Provide the [X, Y] coordinate of the cell's center where the given text is located.  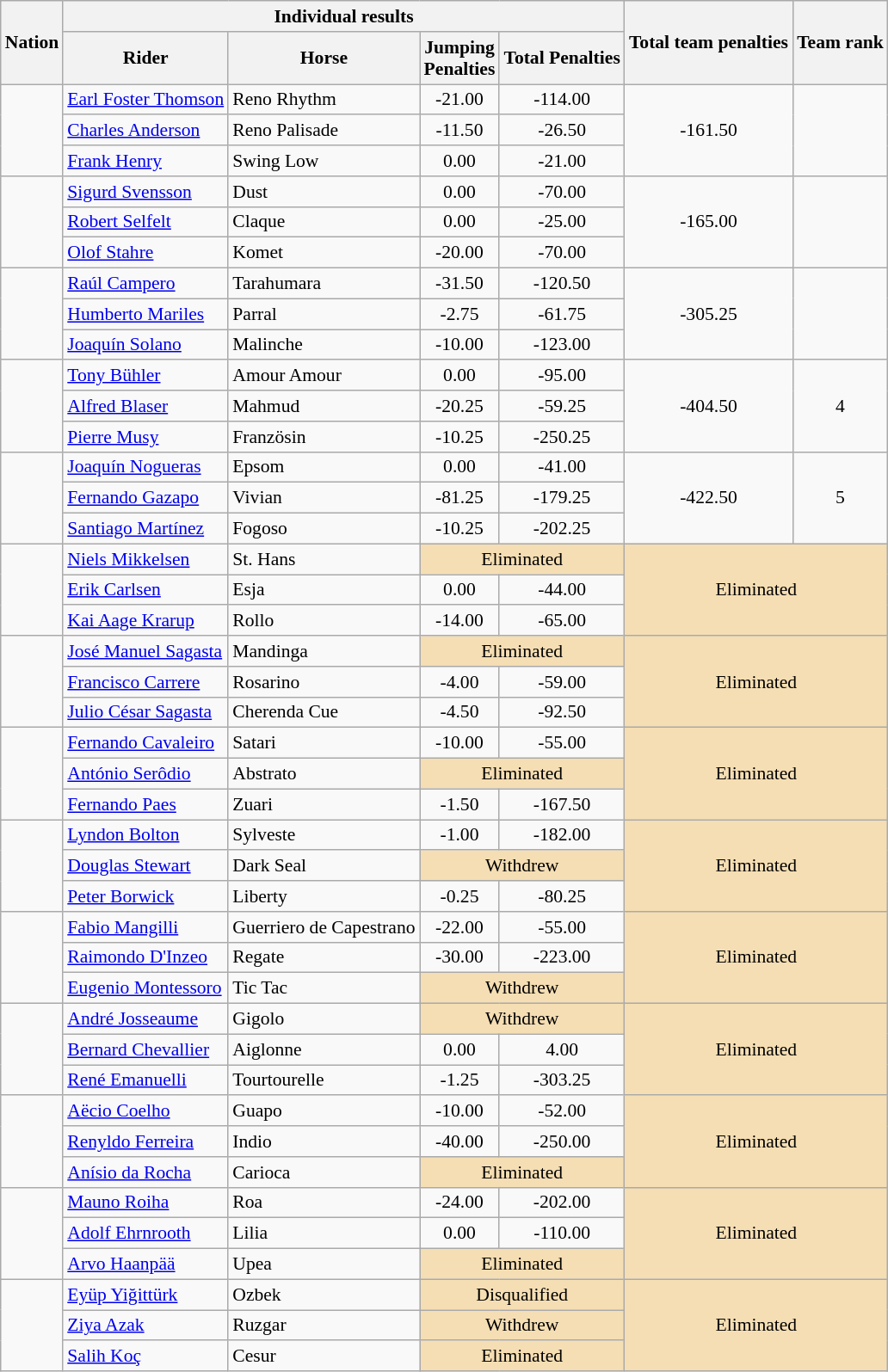
-422.50 [709, 497]
Cherenda Cue [324, 712]
-179.25 [561, 498]
-4.00 [459, 682]
-20.00 [459, 253]
Francisco Carrere [145, 682]
Charles Anderson [145, 131]
-110.00 [561, 1234]
Reno Rhythm [324, 100]
5 [840, 497]
-81.25 [459, 498]
Guerriero de Capestrano [324, 927]
Epsom [324, 467]
Salih Koç [145, 1357]
-52.00 [561, 1111]
Sigurd Svensson [145, 192]
-182.00 [561, 835]
-305.25 [709, 315]
Satari [324, 743]
4.00 [561, 1049]
-4.50 [459, 712]
-40.00 [459, 1141]
4 [840, 406]
Swing Low [324, 161]
-95.00 [561, 376]
-92.50 [561, 712]
Ozbek [324, 1295]
André Josseaume [145, 1019]
Eugenio Montessoro [145, 988]
Dark Seal [324, 866]
-44.00 [561, 590]
-114.00 [561, 100]
Mauno Roiha [145, 1203]
Fabio Mangilli [145, 927]
-24.00 [459, 1203]
Aiglonne [324, 1049]
Raimondo D'Inzeo [145, 957]
Dust [324, 192]
Sylveste [324, 835]
-30.00 [459, 957]
-25.00 [561, 222]
Joaquín Nogueras [145, 467]
Olof Stahre [145, 253]
-1.50 [459, 804]
-161.50 [709, 131]
-2.75 [459, 314]
-80.25 [561, 896]
René Emanuelli [145, 1080]
Joaquín Solano [145, 345]
Disqualified [522, 1295]
-65.00 [561, 621]
Eyüp Yiğittürk [145, 1295]
-202.00 [561, 1203]
Esja [324, 590]
Guapo [324, 1111]
-31.50 [459, 284]
Malinche [324, 345]
-26.50 [561, 131]
-223.00 [561, 957]
-20.25 [459, 406]
Pierre Musy [145, 437]
Rollo [324, 621]
Roa [324, 1203]
António Serôdio [145, 774]
Adolf Ehrnrooth [145, 1234]
Aëcio Coelho [145, 1111]
Französin [324, 437]
Tic Tac [324, 988]
-59.25 [561, 406]
Ruzgar [324, 1326]
Julio César Sagasta [145, 712]
Douglas Stewart [145, 866]
Claque [324, 222]
Robert Selfelt [145, 222]
Fernando Gazapo [145, 498]
Liberty [324, 896]
Tourtourelle [324, 1080]
-303.25 [561, 1080]
Mandinga [324, 651]
-167.50 [561, 804]
Anísio da Rocha [145, 1172]
Cesur [324, 1357]
-11.50 [459, 131]
-61.75 [561, 314]
Nation [32, 43]
Rosarino [324, 682]
Earl Foster Thomson [145, 100]
Gigolo [324, 1019]
Upea [324, 1264]
Indio [324, 1141]
-123.00 [561, 345]
Amour Amour [324, 376]
Santiago Martínez [145, 529]
-1.00 [459, 835]
Renyldo Ferreira [145, 1141]
JumpingPenalties [459, 58]
-59.00 [561, 682]
Fogoso [324, 529]
Lilia [324, 1234]
Bernard Chevallier [145, 1049]
Total Penalties [561, 58]
José Manuel Sagasta [145, 651]
Abstrato [324, 774]
Individual results [344, 16]
Regate [324, 957]
Ziya Azak [145, 1326]
-0.25 [459, 896]
Raúl Campero [145, 284]
Alfred Blaser [145, 406]
-22.00 [459, 927]
-120.50 [561, 284]
Team rank [840, 43]
Total team penalties [709, 43]
Lyndon Bolton [145, 835]
Arvo Haanpää [145, 1264]
Frank Henry [145, 161]
Mahmud [324, 406]
Erik Carlsen [145, 590]
St. Hans [324, 559]
Carioca [324, 1172]
-14.00 [459, 621]
Rider [145, 58]
-250.25 [561, 437]
Parral [324, 314]
-1.25 [459, 1080]
-250.00 [561, 1141]
-404.50 [709, 406]
Tony Bühler [145, 376]
Niels Mikkelsen [145, 559]
Tarahumara [324, 284]
Kai Aage Krarup [145, 621]
Horse [324, 58]
-202.25 [561, 529]
Zuari [324, 804]
-165.00 [709, 222]
Reno Palisade [324, 131]
Peter Borwick [145, 896]
Fernando Paes [145, 804]
Fernando Cavaleiro [145, 743]
Vivian [324, 498]
-41.00 [561, 467]
Humberto Mariles [145, 314]
Komet [324, 253]
